Locate the cell with the specified text and output its (x, y) center coordinate. 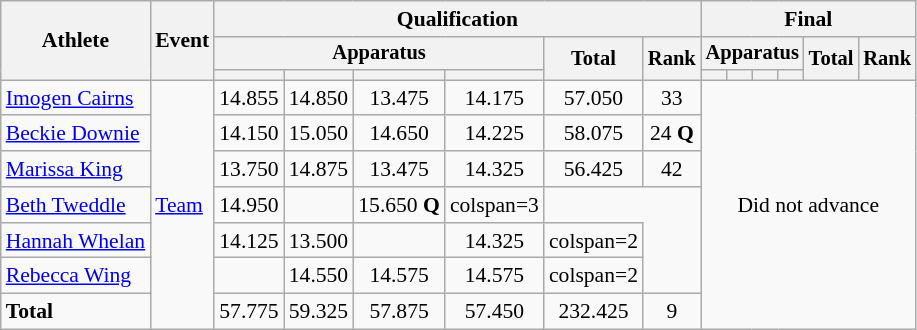
24 Q (672, 134)
14.850 (318, 98)
13.500 (318, 241)
57.450 (494, 312)
57.050 (594, 98)
Beckie Downie (76, 134)
59.325 (318, 312)
14.175 (494, 98)
33 (672, 98)
57.875 (399, 312)
58.075 (594, 134)
9 (672, 312)
Qualification (457, 19)
colspan=3 (494, 205)
14.950 (248, 205)
232.425 (594, 312)
56.425 (594, 169)
15.050 (318, 134)
14.150 (248, 134)
14.125 (248, 241)
14.550 (318, 276)
Beth Tweddle (76, 205)
14.855 (248, 98)
57.775 (248, 312)
14.225 (494, 134)
Did not advance (808, 204)
Athlete (76, 40)
15.650 Q (399, 205)
42 (672, 169)
14.875 (318, 169)
Team (182, 204)
13.750 (248, 169)
14.650 (399, 134)
Imogen Cairns (76, 98)
Marissa King (76, 169)
Rebecca Wing (76, 276)
Event (182, 40)
Final (808, 19)
Hannah Whelan (76, 241)
